Determine the (X, Y) coordinate at the center of the cell enclosing the given text.  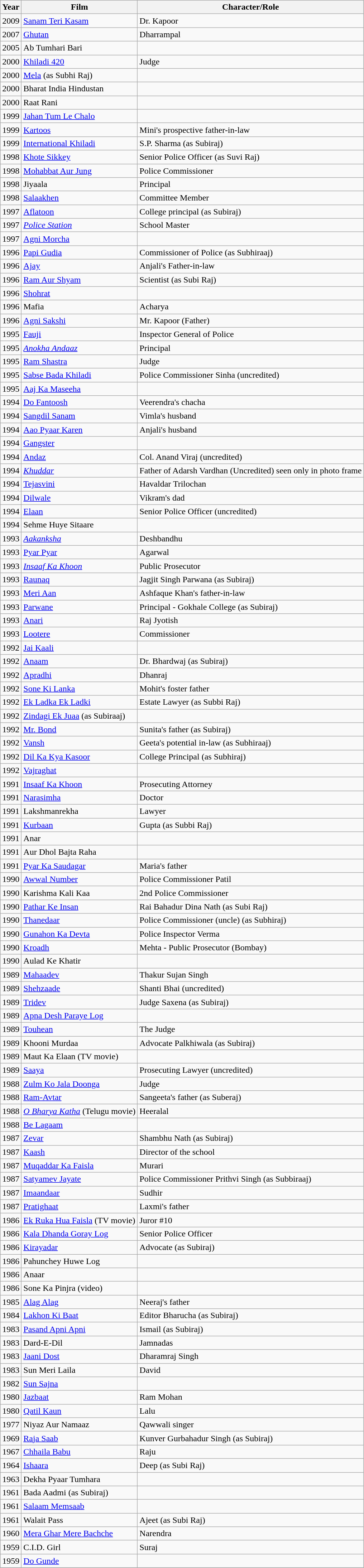
Ajay (80, 266)
Year (11, 7)
Walait Pass (80, 1520)
Jagjit Singh Parwana (as Subiraj) (251, 579)
Suraj (251, 1547)
Alag Alag (80, 1302)
Dilwale (80, 498)
Senior Police Officer (uncredited) (251, 511)
Pratighaat (80, 1206)
Anari (80, 621)
Pahunchey Huwe Log (80, 1261)
Narasimha (80, 797)
Kunver Gurbahadur Singh (as Subiraj) (251, 1438)
Character/Role (251, 7)
Police Commissioner Patil (251, 879)
Agarwal (251, 552)
Vikram's dad (251, 498)
Laxmi's father (251, 1206)
Kurbaan (80, 825)
Dr. Bhardwaj (as Subiraj) (251, 661)
Sun Meri Laila (80, 1370)
Sun Sajna (80, 1384)
Ghutan (80, 34)
Aflatoon (80, 212)
Qatil Kaun (80, 1411)
Dhanraj (251, 675)
Police Inspector Verma (251, 934)
Meri Aan (80, 593)
Sabse Bada Khiladi (80, 375)
1969 (11, 1438)
Ajeet (as Subi Raj) (251, 1520)
Sehme Huye Sitaare (80, 525)
Pathar Ke Insan (80, 907)
Murari (251, 1166)
Vajraghat (80, 770)
Anokha Andaaz (80, 348)
Juror #10 (251, 1220)
Do Fantoosh (80, 402)
Parwane (80, 607)
Qawwali singer (251, 1424)
Thakur Sujan Singh (251, 975)
Imaandaar (80, 1193)
Lakhon Ki Baat (80, 1316)
Prosecuting Attorney (251, 784)
Raunaq (80, 579)
Police Station (80, 225)
Sunita's father (as Subiraj) (251, 729)
Advocate (as Subiraj) (251, 1247)
Ashfaque Khan's father-in-law (251, 593)
Sangdil Sanam (80, 416)
Jazbaat (80, 1397)
Lalu (251, 1411)
Mahaadev (80, 975)
Papi Gudia (80, 252)
School Master (251, 225)
Maut Ka Elaan (TV movie) (80, 1057)
2005 (11, 48)
Salaakhen (80, 198)
Khooni Murdaa (80, 1043)
Jamnadas (251, 1343)
Apna Desh Paraye Log (80, 1015)
O Bharya Katha (Telugu movie) (80, 1111)
Bada Aadmi (as Subiraj) (80, 1493)
Saaya (80, 1070)
S.P. Sharma (as Subiraj) (251, 143)
Heeralal (251, 1111)
Commissioner of Police (as Subhiraaj) (251, 252)
David (251, 1370)
Police Commissioner Sinha (uncredited) (251, 375)
Bharat India Hindustan (80, 89)
Senior Police Officer (as Suvi Raj) (251, 157)
Lakshmanrekha (80, 811)
Doctor (251, 797)
Tejasvini (80, 484)
Police Commissioner Prithvi Singh (as Subbiraaj) (251, 1179)
Jiyaala (80, 184)
Sone Ka Pinjra (video) (80, 1288)
1964 (11, 1465)
Be Lagaam (80, 1125)
Senior Police Officer (251, 1234)
Awwal Number (80, 879)
Geeta's potential in-law (as Subhiraaj) (251, 743)
Mohabbat Aur Jung (80, 171)
1960 (11, 1534)
College Principal (as Subhiraj) (251, 757)
Lawyer (251, 811)
Dharamraj Singh (251, 1356)
Niyaz Aur Namaaz (80, 1424)
Mehta - Public Prosecutor (Bombay) (251, 947)
Anaam (80, 661)
Maria's father (251, 866)
Shambhu Nath (as Subiraj) (251, 1138)
Principal - Gokhale College (as Subiraj) (251, 607)
Zindagi Ek Juaa (as Subiraaj) (80, 716)
Aur Dhol Bajta Raha (80, 852)
Ram Aur Shyam (80, 280)
Col. Anand Viraj (uncredited) (251, 457)
Tridev (80, 1002)
Havaldar Trilochan (251, 484)
Elaan (80, 511)
Mafia (80, 307)
1984 (11, 1316)
Sanam Teri Kasam (80, 21)
Aakanksha (80, 539)
Ram Shastra (80, 361)
Dekha Pyaar Tumhara (80, 1479)
Public Prosecutor (251, 566)
Do Gunde (80, 1561)
Gangster (80, 443)
Sangeeta's father (as Suberaj) (251, 1097)
College principal (as Subiraj) (251, 212)
The Judge (251, 1029)
Pyar Pyar (80, 552)
Kaash (80, 1152)
Shohrat (80, 293)
Commissioner (251, 634)
Khuddar (80, 471)
Chhaila Babu (80, 1452)
Satyamev Jayate (80, 1179)
Dil Ka Kya Kasoor (80, 757)
Gunahon Ka Devta (80, 934)
Khote Sikkey (80, 157)
Raj Jyotish (251, 621)
Zevar (80, 1138)
1963 (11, 1479)
Deshbandhu (251, 539)
Fauji (80, 334)
Ishaara (80, 1465)
Raju (251, 1452)
Anjali's husband (251, 430)
Zulm Ko Jala Doonga (80, 1084)
Neeraj's father (251, 1302)
1967 (11, 1452)
Salaam Memsaab (80, 1506)
International Khiladi (80, 143)
Deep (as Subi Raj) (251, 1465)
Thanedaar (80, 920)
Kirayadar (80, 1247)
Police Commissioner (251, 171)
2007 (11, 34)
Kala Dhanda Goray Log (80, 1234)
Film (80, 7)
Vansh (80, 743)
Father of Adarsh Vardhan (Uncredited) seen only in photo frame (251, 471)
Ab Tumhari Bari (80, 48)
Anar (80, 839)
Agni Sakshi (80, 320)
Anjali's Father-in-law (251, 266)
Aao Pyaar Karen (80, 430)
Agni Morcha (80, 239)
Muqaddar Ka Faisla (80, 1166)
Shanti Bhai (uncredited) (251, 988)
Apradhi (80, 675)
Committee Member (251, 198)
Mini's prospective father-in-law (251, 130)
Jaani Dost (80, 1356)
Mr. Kapoor (Father) (251, 320)
Khiladi 420 (80, 62)
Ram Mohan (251, 1397)
Jahan Tum Le Chalo (80, 116)
Mr. Bond (80, 729)
Police Commissioner (uncle) (as Subhiraj) (251, 920)
Estate Lawyer (as Subbi Raj) (251, 702)
Vimla's husband (251, 416)
Touhean (80, 1029)
Scientist (as Subi Raj) (251, 280)
1985 (11, 1302)
Pyar Ka Saudagar (80, 866)
Anaar (80, 1275)
1982 (11, 1384)
Sudhir (251, 1193)
Judge Saxena (as Subiraj) (251, 1002)
Raat Rani (80, 102)
Sone Ki Lanka (80, 689)
Ram-Avtar (80, 1097)
Ismail (as Subiraj) (251, 1329)
C.I.D. Girl (80, 1547)
Aulad Ke Khatir (80, 961)
Inspector General of Police (251, 334)
Acharya (251, 307)
Mera Ghar Mere Bachche (80, 1534)
2009 (11, 21)
Kroadh (80, 947)
Editor Bharucha (as Subiraj) (251, 1316)
Lootere (80, 634)
Rai Bahadur Dina Nath (as Subi Raj) (251, 907)
Narendra (251, 1534)
Prosecuting Lawyer (uncredited) (251, 1070)
Karishma Kali Kaa (80, 893)
Dharrampal (251, 34)
Ek Ladka Ek Ladki (80, 702)
Kartoos (80, 130)
Aaj Ka Maseeha (80, 389)
Dr. Kapoor (251, 21)
Dard-E-Dil (80, 1343)
2nd Police Commissioner (251, 893)
Advocate Palkhiwala (as Subiraj) (251, 1043)
Pasand Apni Apni (80, 1329)
Mela (as Subhi Raj) (80, 75)
Shehzaade (80, 988)
Andaz (80, 457)
Ek Ruka Hua Faisla (TV movie) (80, 1220)
Raja Saab (80, 1438)
Gupta (as Subbi Raj) (251, 825)
1977 (11, 1424)
Veerendra's chacha (251, 402)
Director of the school (251, 1152)
Mohit's foster father (251, 689)
Jai Kaali (80, 648)
